Return (X, Y) of the center of cell containing provided text 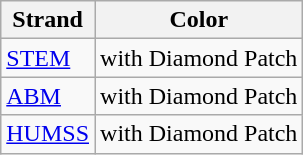
ABM (48, 96)
Strand (48, 20)
HUMSS (48, 134)
STEM (48, 58)
Color (199, 20)
